Scan for the cell matching the given text and deliver its (X, Y) coordinate at center. 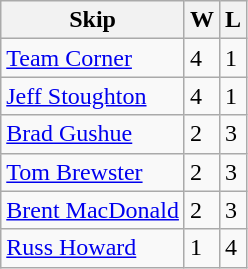
Brad Gushue (93, 134)
Team Corner (93, 58)
L (232, 20)
Tom Brewster (93, 172)
Skip (93, 20)
Russ Howard (93, 248)
Jeff Stoughton (93, 96)
Brent MacDonald (93, 210)
W (202, 20)
